For the text-containing cell, return its midpoint in (X, Y) coordinate format. 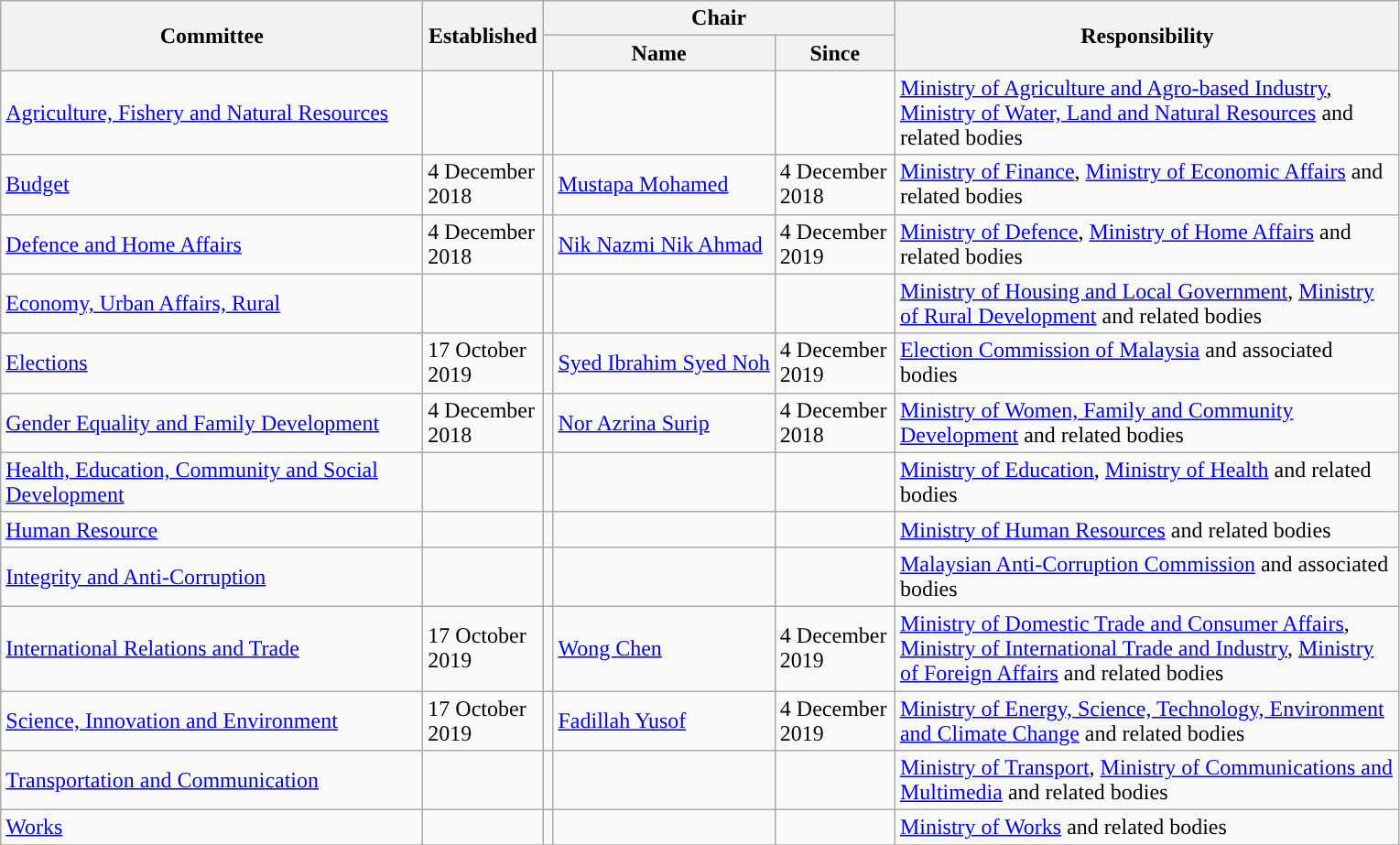
Ministry of Works and related bodies (1146, 828)
Chair (719, 18)
Economy, Urban Affairs, Rural (212, 304)
Transportation and Communication (212, 780)
Gender Equality and Family Development (212, 423)
Committee (212, 36)
Wong Chen (664, 648)
Agriculture, Fishery and Natural Resources (212, 113)
Works (212, 828)
Malaysian Anti-Corruption Commission and associated bodies (1146, 577)
Ministry of Human Resources and related bodies (1146, 529)
Ministry of Defence, Ministry of Home Affairs and related bodies (1146, 244)
Science, Innovation and Environment (212, 720)
Syed Ibrahim Syed Noh (664, 363)
Ministry of Finance, Ministry of Economic Affairs and related bodies (1146, 185)
Ministry of Women, Family and Community Development and related bodies (1146, 423)
Name (659, 53)
Ministry of Transport, Ministry of Communications and Multimedia and related bodies (1146, 780)
Elections (212, 363)
Ministry of Housing and Local Government, Ministry of Rural Development and related bodies (1146, 304)
Human Resource (212, 529)
Fadillah Yusof (664, 720)
International Relations and Trade (212, 648)
Since (835, 53)
Election Commission of Malaysia and associated bodies (1146, 363)
Nor Azrina Surip (664, 423)
Budget (212, 185)
Health, Education, Community and Social Development (212, 482)
Ministry of Domestic Trade and Consumer Affairs, Ministry of International Trade and Industry, Ministry of Foreign Affairs and related bodies (1146, 648)
Ministry of Education, Ministry of Health and related bodies (1146, 482)
Ministry of Agriculture and Agro-based Industry, Ministry of Water, Land and Natural Resources and related bodies (1146, 113)
Mustapa Mohamed (664, 185)
Responsibility (1146, 36)
Defence and Home Affairs (212, 244)
Nik Nazmi Nik Ahmad (664, 244)
Established (483, 36)
Integrity and Anti-Corruption (212, 577)
Ministry of Energy, Science, Technology, Environment and Climate Change and related bodies (1146, 720)
